Search for the cell housing the specified text and yield its (x, y) center coordinate. 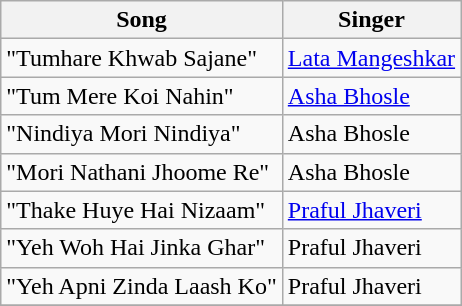
Lata Mangeshkar (371, 58)
"Thake Huye Hai Nizaam" (142, 210)
Song (142, 20)
"Yeh Woh Hai Jinka Ghar" (142, 248)
Singer (371, 20)
"Nindiya Mori Nindiya" (142, 134)
"Yeh Apni Zinda Laash Ko" (142, 286)
"Tumhare Khwab Sajane" (142, 58)
"Mori Nathani Jhoome Re" (142, 172)
"Tum Mere Koi Nahin" (142, 96)
